Locate the cell with the specified text and output its [X, Y] center coordinate. 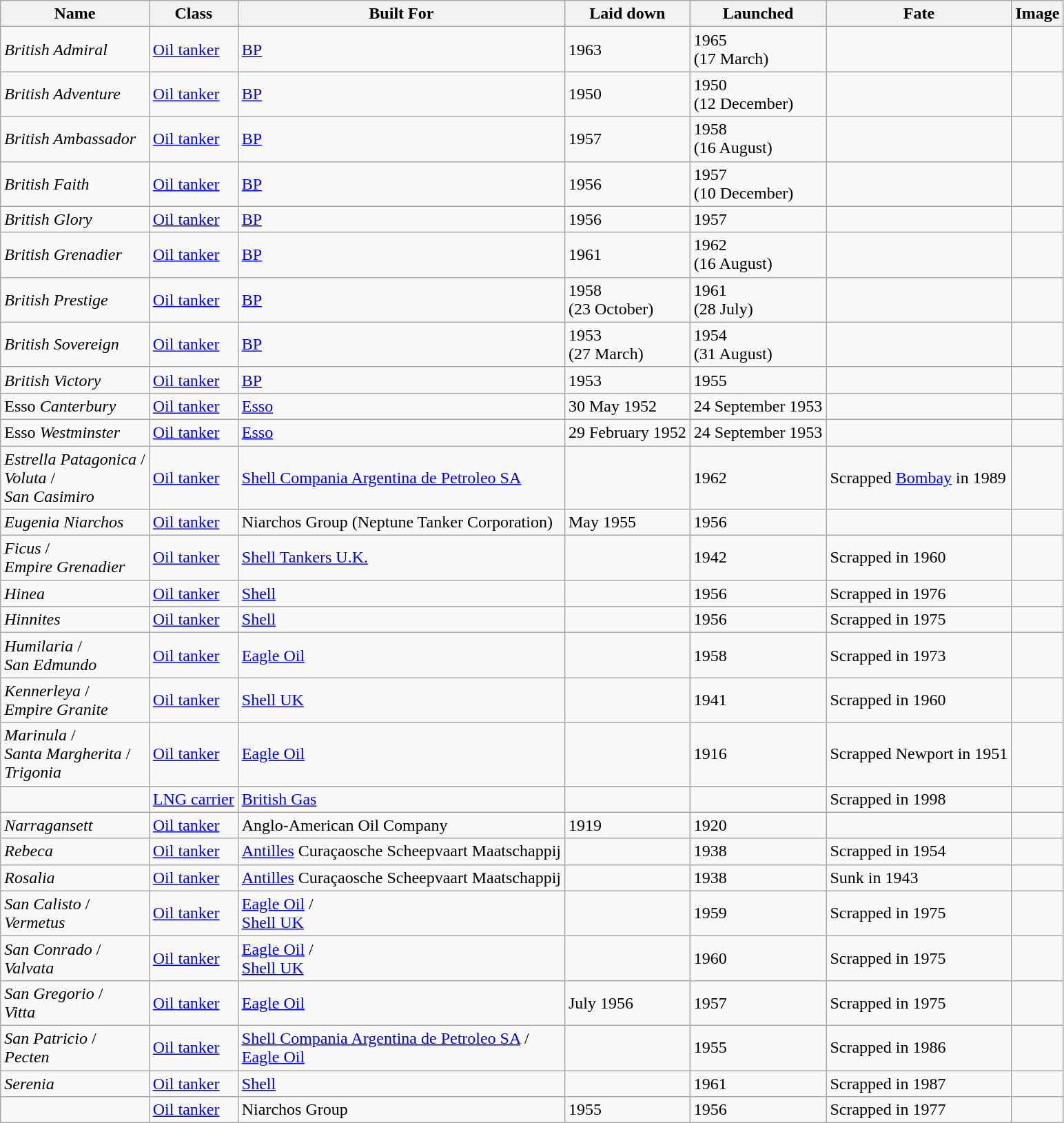
British Grenadier [75, 255]
Rebeca [75, 851]
British Admiral [75, 50]
British Ambassador [75, 139]
1963 [627, 50]
30 May 1952 [627, 406]
July 1956 [627, 1002]
San Conrado /Valvata [75, 958]
Narragansett [75, 825]
1954(31 August) [758, 345]
Anglo-American Oil Company [401, 825]
Hinea [75, 594]
Niarchos Group (Neptune Tanker Corporation) [401, 523]
British Adventure [75, 94]
1957(10 December) [758, 183]
San Patricio /Pecten [75, 1048]
1958 [758, 655]
Sunk in 1943 [919, 878]
Esso Westminster [75, 432]
1942 [758, 558]
San Gregorio /Vitta [75, 1002]
Scrapped Bombay in 1989 [919, 477]
1950(12 December) [758, 94]
Niarchos Group [401, 1110]
Name [75, 14]
1961(28 July) [758, 299]
Scrapped in 1954 [919, 851]
British Gas [401, 799]
Kennerleya /Empire Granite [75, 700]
British Sovereign [75, 345]
1960 [758, 958]
Hinnites [75, 620]
British Faith [75, 183]
Shell Compania Argentina de Petroleo SA [401, 477]
Rosalia [75, 878]
1953(27 March) [627, 345]
Eugenia Niarchos [75, 523]
1959 [758, 913]
Shell UK [401, 700]
Esso Canterbury [75, 406]
Scrapped in 1973 [919, 655]
1920 [758, 825]
Shell Compania Argentina de Petroleo SA / Eagle Oil [401, 1048]
Scrapped in 1977 [919, 1110]
Fate [919, 14]
Launched [758, 14]
Scrapped in 1987 [919, 1083]
British Glory [75, 219]
British Prestige [75, 299]
San Calisto /Vermetus [75, 913]
Laid down [627, 14]
Scrapped Newport in 1951 [919, 754]
1958(16 August) [758, 139]
Humilaria /San Edmundo [75, 655]
British Victory [75, 380]
1965(17 March) [758, 50]
Scrapped in 1976 [919, 594]
1962(16 August) [758, 255]
May 1955 [627, 523]
1950 [627, 94]
Image [1038, 14]
Scrapped in 1986 [919, 1048]
1958(23 October) [627, 299]
Estrella Patagonica /Voluta /San Casimiro [75, 477]
Class [193, 14]
1941 [758, 700]
LNG carrier [193, 799]
1919 [627, 825]
1916 [758, 754]
Serenia [75, 1083]
Marinula /Santa Margherita /Trigonia [75, 754]
Built For [401, 14]
Shell Tankers U.K. [401, 558]
1953 [627, 380]
29 February 1952 [627, 432]
Scrapped in 1998 [919, 799]
Ficus /Empire Grenadier [75, 558]
1962 [758, 477]
